Extract the (X, Y) coordinate from the center of the cell holding the provided text.  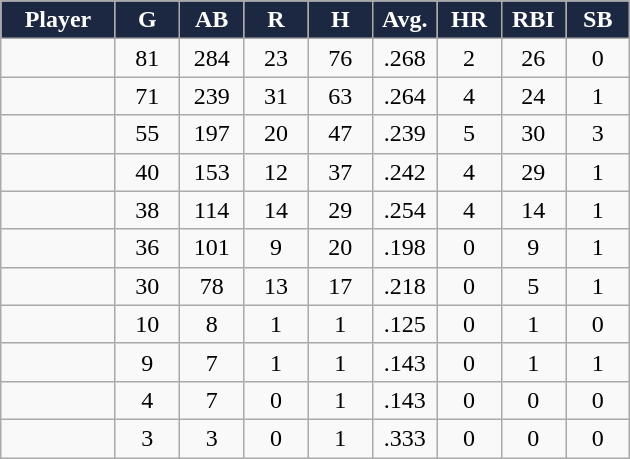
63 (340, 96)
AB (211, 20)
24 (533, 96)
23 (276, 58)
.264 (404, 96)
71 (147, 96)
197 (211, 134)
78 (211, 286)
.333 (404, 438)
76 (340, 58)
.218 (404, 286)
R (276, 20)
17 (340, 286)
.254 (404, 210)
153 (211, 172)
RBI (533, 20)
SB (598, 20)
47 (340, 134)
36 (147, 248)
81 (147, 58)
31 (276, 96)
26 (533, 58)
.239 (404, 134)
13 (276, 286)
284 (211, 58)
.125 (404, 324)
H (340, 20)
37 (340, 172)
HR (469, 20)
Avg. (404, 20)
40 (147, 172)
55 (147, 134)
239 (211, 96)
8 (211, 324)
G (147, 20)
2 (469, 58)
114 (211, 210)
Player (58, 20)
10 (147, 324)
12 (276, 172)
.268 (404, 58)
101 (211, 248)
.242 (404, 172)
.198 (404, 248)
38 (147, 210)
